Pinpoint the cell where the given text exists, returning its (X, Y) midpoint coordinate. 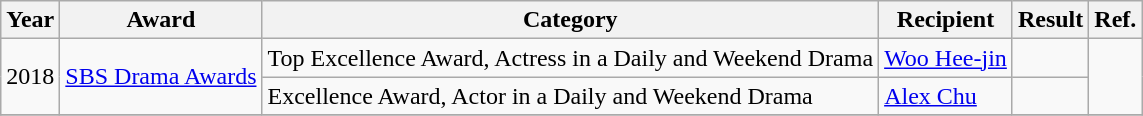
Category (570, 20)
SBS Drama Awards (161, 77)
Top Excellence Award, Actress in a Daily and Weekend Drama (570, 58)
Award (161, 20)
Excellence Award, Actor in a Daily and Weekend Drama (570, 96)
Ref. (1116, 20)
Alex Chu (946, 96)
Year (30, 20)
2018 (30, 77)
Woo Hee-jin (946, 58)
Recipient (946, 20)
Result (1050, 20)
